For the text-containing cell, return its midpoint in [x, y] coordinate format. 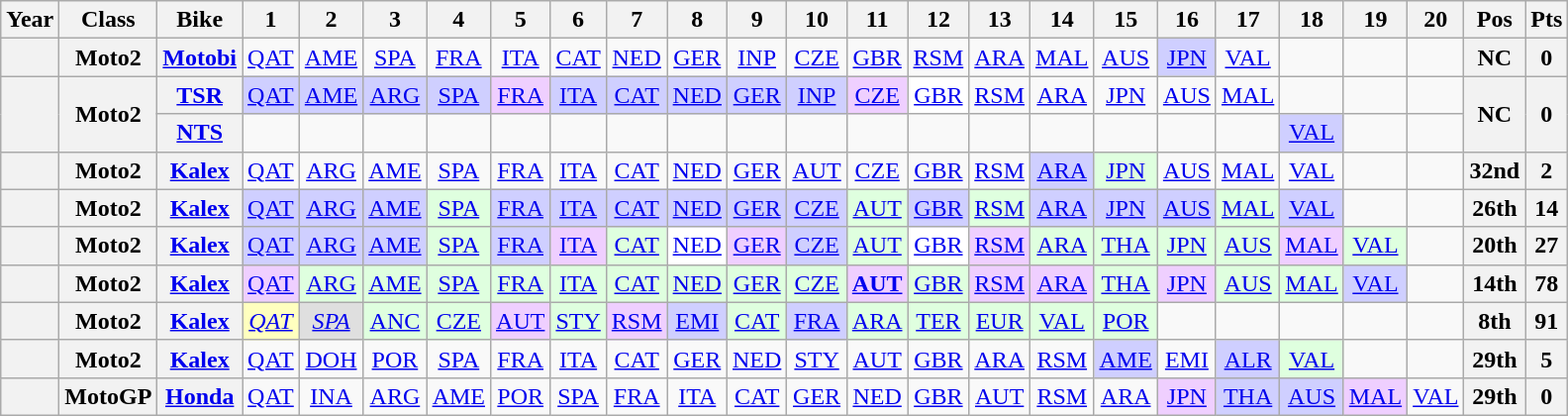
13 [1000, 20]
78 [1546, 283]
1 [271, 20]
INA [331, 396]
17 [1247, 20]
32nd [1495, 170]
10 [817, 20]
MotoGP [109, 396]
3 [395, 20]
ALR [1247, 359]
14th [1495, 283]
4 [458, 20]
9 [756, 20]
DOH [331, 359]
Class [109, 20]
ANC [395, 321]
91 [1546, 321]
6 [578, 20]
19 [1375, 20]
Bike [200, 20]
Pos [1495, 20]
27 [1546, 246]
7 [637, 20]
EUR [1000, 321]
20 [1435, 20]
TSR [200, 95]
Motobi [200, 57]
8 [697, 20]
Honda [200, 396]
15 [1126, 20]
18 [1312, 20]
16 [1186, 20]
20th [1495, 246]
11 [877, 20]
Pts [1546, 20]
8th [1495, 321]
12 [938, 20]
26th [1495, 208]
NTS [200, 133]
TER [938, 321]
Year [30, 20]
